Scan for the cell matching the given text and deliver its [x, y] coordinate at center. 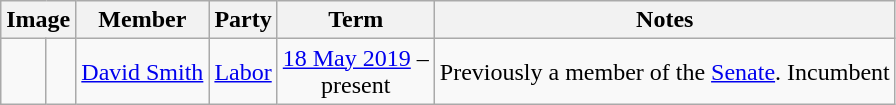
Party [243, 20]
Term [356, 20]
Previously a member of the Senate. Incumbent [664, 72]
Member [142, 20]
Notes [664, 20]
David Smith [142, 72]
Labor [243, 72]
Image [38, 20]
18 May 2019 –present [356, 72]
